Return the (x, y) coordinate for the center point of the cell that contains the specified text.  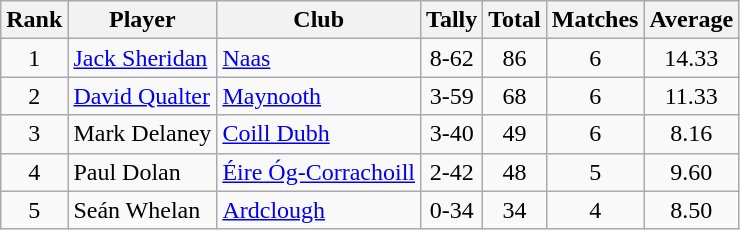
34 (515, 210)
11.33 (692, 96)
2-42 (452, 172)
8-62 (452, 58)
68 (515, 96)
9.60 (692, 172)
1 (34, 58)
Total (515, 20)
Coill Dubh (319, 134)
David Qualter (142, 96)
48 (515, 172)
Éire Óg-Corrachoill (319, 172)
Ardclough (319, 210)
3 (34, 134)
Jack Sheridan (142, 58)
2 (34, 96)
49 (515, 134)
Club (319, 20)
Seán Whelan (142, 210)
3-59 (452, 96)
14.33 (692, 58)
Maynooth (319, 96)
3-40 (452, 134)
Rank (34, 20)
Naas (319, 58)
86 (515, 58)
Average (692, 20)
Mark Delaney (142, 134)
Paul Dolan (142, 172)
0-34 (452, 210)
8.16 (692, 134)
Tally (452, 20)
Matches (595, 20)
Player (142, 20)
8.50 (692, 210)
